Capture the cell that displays the provided text and extract its (x, y) central coordinate. 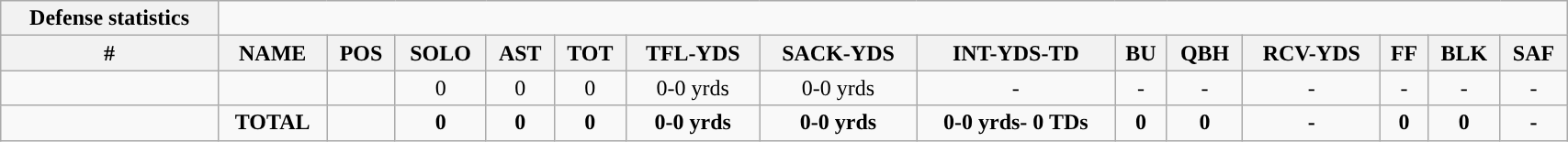
# (110, 53)
TOTAL (272, 123)
BU (1141, 53)
INT-YDS-TD (1016, 53)
0-0 yrds- 0 TDs (1016, 123)
TOT (590, 53)
AST (520, 53)
TFL-YDS (693, 53)
NAME (272, 53)
POS (361, 53)
SOLO (441, 53)
SACK-YDS (838, 53)
FF (1404, 53)
SAF (1533, 53)
QBH (1204, 53)
Defense statistics (110, 18)
BLK (1464, 53)
RCV-YDS (1312, 53)
